Extract the (X, Y) coordinate from the center of the cell holding the provided text.  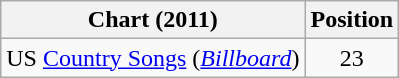
Chart (2011) (153, 20)
23 (352, 58)
Position (352, 20)
US Country Songs (Billboard) (153, 58)
